Capture the cell that displays the provided text and extract its (X, Y) central coordinate. 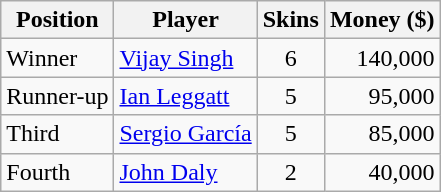
Position (58, 20)
40,000 (382, 172)
Runner-up (58, 96)
95,000 (382, 96)
2 (290, 172)
Third (58, 134)
Sergio García (186, 134)
Ian Leggatt (186, 96)
140,000 (382, 58)
85,000 (382, 134)
Vijay Singh (186, 58)
Winner (58, 58)
Fourth (58, 172)
Money ($) (382, 20)
6 (290, 58)
Skins (290, 20)
Player (186, 20)
John Daly (186, 172)
